Detect which cell encompasses the target text, then output its [x, y] center coordinate. 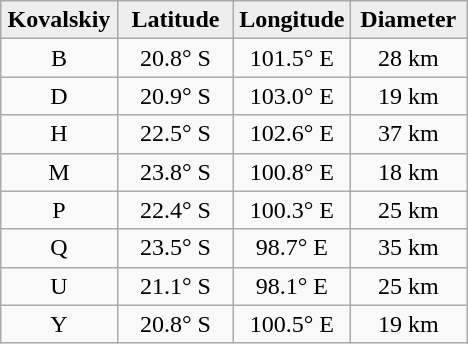
Kovalskiy [59, 20]
Y [59, 324]
Longitude [292, 20]
28 km [408, 58]
M [59, 172]
U [59, 286]
101.5° E [292, 58]
98.7° E [292, 248]
20.9° S [175, 96]
22.5° S [175, 134]
P [59, 210]
D [59, 96]
21.1° S [175, 286]
100.3° E [292, 210]
103.0° E [292, 96]
Q [59, 248]
18 km [408, 172]
H [59, 134]
23.5° S [175, 248]
100.8° E [292, 172]
35 km [408, 248]
22.4° S [175, 210]
Latitude [175, 20]
98.1° E [292, 286]
B [59, 58]
23.8° S [175, 172]
Diameter [408, 20]
102.6° E [292, 134]
37 km [408, 134]
100.5° E [292, 324]
